Scan for the cell matching the given text and deliver its (X, Y) coordinate at center. 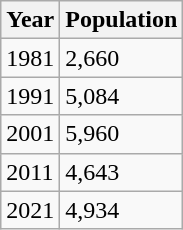
5,084 (122, 96)
2011 (30, 172)
2,660 (122, 58)
1991 (30, 96)
Population (122, 20)
Year (30, 20)
2021 (30, 210)
4,643 (122, 172)
4,934 (122, 210)
5,960 (122, 134)
1981 (30, 58)
2001 (30, 134)
